Identify which cell holds the provided text, then report its (X, Y) central coordinate. 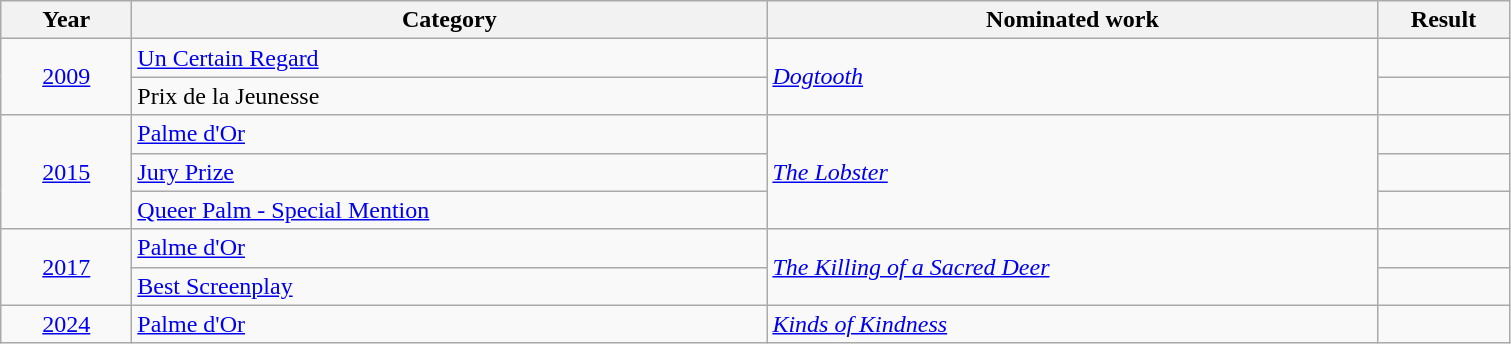
2009 (66, 77)
Prix de la Jeunesse (450, 96)
Kinds of Kindness (1072, 324)
Un Certain Regard (450, 58)
Year (66, 20)
Jury Prize (450, 172)
2017 (66, 267)
Nominated work (1072, 20)
Best Screenplay (450, 286)
Result (1444, 20)
The Lobster (1072, 172)
Queer Palm - Special Mention (450, 210)
2015 (66, 172)
The Killing of a Sacred Deer (1072, 267)
2024 (66, 324)
Category (450, 20)
Dogtooth (1072, 77)
